Pinpoint the cell where the given text exists, returning its (X, Y) midpoint coordinate. 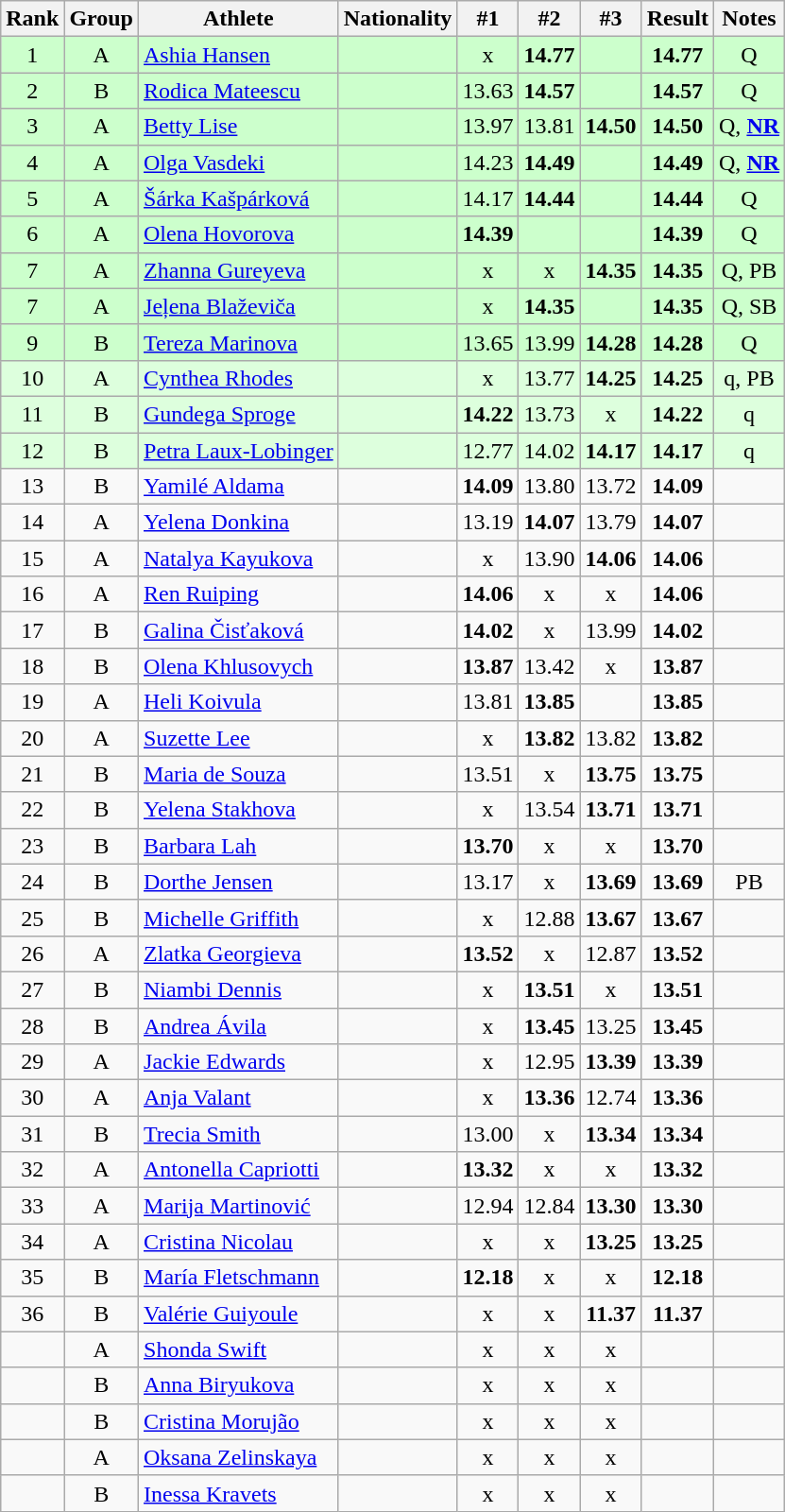
Galina Čisťaková (239, 630)
Anja Valant (239, 1098)
13.90 (550, 558)
24 (32, 882)
Rank (32, 19)
Dorthe Jensen (239, 882)
12.95 (550, 1062)
2 (32, 91)
Inessa Kravets (239, 1493)
25 (32, 918)
28 (32, 1025)
33 (32, 1206)
18 (32, 666)
9 (32, 342)
32 (32, 1170)
Q, SB (750, 306)
Cristina Morujão (239, 1421)
13.42 (550, 666)
María Fletschmann (239, 1278)
Andrea Ávila (239, 1025)
36 (32, 1314)
35 (32, 1278)
Oksana Zelinskaya (239, 1457)
Olena Khlusovych (239, 666)
Nationality (398, 19)
Valérie Guiyoule (239, 1314)
Tereza Marinova (239, 342)
14.23 (487, 163)
13.63 (487, 91)
15 (32, 558)
13.97 (487, 127)
16 (32, 594)
Cynthea Rhodes (239, 378)
Rodica Mateescu (239, 91)
Ashia Hansen (239, 55)
10 (32, 378)
3 (32, 127)
#1 (487, 19)
Result (677, 19)
Antonella Capriotti (239, 1170)
30 (32, 1098)
29 (32, 1062)
Yamilé Aldama (239, 487)
27 (32, 989)
13.00 (487, 1134)
17 (32, 630)
Q, PB (750, 270)
14 (32, 523)
Yelena Donkina (239, 523)
#2 (550, 19)
1 (32, 55)
12.84 (550, 1206)
Marija Martinović (239, 1206)
31 (32, 1134)
PB (750, 882)
Jeļena Blaževiča (239, 306)
Niambi Dennis (239, 989)
6 (32, 234)
Jackie Edwards (239, 1062)
Olga Vasdeki (239, 163)
Michelle Griffith (239, 918)
Yelena Stakhova (239, 810)
22 (32, 810)
13 (32, 487)
12.77 (487, 451)
Gundega Sproge (239, 414)
Olena Hovorova (239, 234)
Zhanna Gureyeva (239, 270)
Ren Ruiping (239, 594)
19 (32, 702)
20 (32, 738)
12.74 (610, 1098)
Athlete (239, 19)
13.65 (487, 342)
Heli Koivula (239, 702)
12.88 (550, 918)
13.19 (487, 523)
13.80 (550, 487)
Suzette Lee (239, 738)
Shonda Swift (239, 1349)
12.87 (610, 954)
13.17 (487, 882)
21 (32, 774)
#3 (610, 19)
Natalya Kayukova (239, 558)
Maria de Souza (239, 774)
q, PB (750, 378)
11 (32, 414)
13.72 (610, 487)
Notes (750, 19)
Cristina Nicolau (239, 1242)
5 (32, 198)
13.77 (550, 378)
Petra Laux-Lobinger (239, 451)
4 (32, 163)
Trecia Smith (239, 1134)
Betty Lise (239, 127)
Zlatka Georgieva (239, 954)
23 (32, 846)
Group (102, 19)
Anna Biryukova (239, 1385)
26 (32, 954)
13.79 (610, 523)
34 (32, 1242)
12.94 (487, 1206)
Šárka Kašpárková (239, 198)
13.73 (550, 414)
13.54 (550, 810)
Barbara Lah (239, 846)
12 (32, 451)
